Determine the [x, y] coordinate at the center of the cell enclosing the given text.  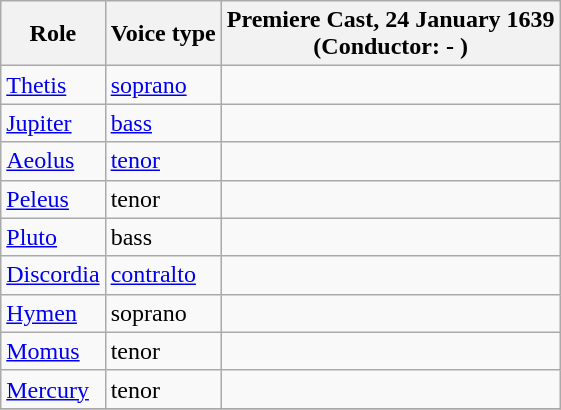
Premiere Cast, 24 January 1639(Conductor: - ) [390, 34]
Jupiter [53, 123]
Discordia [53, 275]
Peleus [53, 199]
Mercury [53, 389]
Momus [53, 351]
Pluto [53, 237]
Role [53, 34]
Thetis [53, 85]
Aeolus [53, 161]
Voice type [163, 34]
Hymen [53, 313]
contralto [163, 275]
